Output the (X, Y) coordinate of the center of the cell containing the given text.  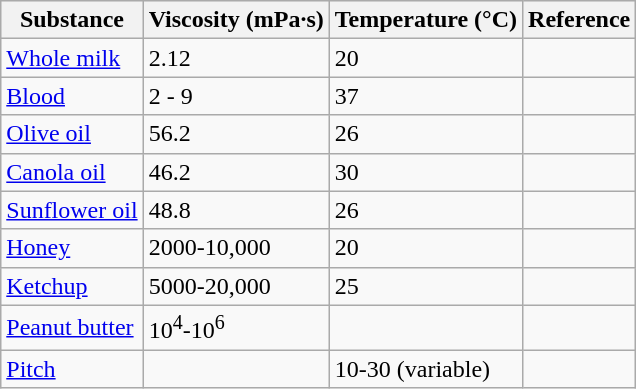
56.2 (236, 134)
37 (426, 96)
Viscosity (mPa·s) (236, 20)
Reference (580, 20)
30 (426, 172)
Olive oil (72, 134)
10-30 (variable) (426, 369)
Sunflower oil (72, 210)
25 (426, 286)
Blood (72, 96)
5000-20,000 (236, 286)
2 - 9 (236, 96)
Temperature (°C) (426, 20)
Honey (72, 248)
104-106 (236, 328)
Canola oil (72, 172)
Ketchup (72, 286)
48.8 (236, 210)
Peanut butter (72, 328)
46.2 (236, 172)
Substance (72, 20)
2000-10,000 (236, 248)
Pitch (72, 369)
Whole milk (72, 58)
2.12 (236, 58)
